Extract the (X, Y) coordinate from the center of the cell holding the provided text.  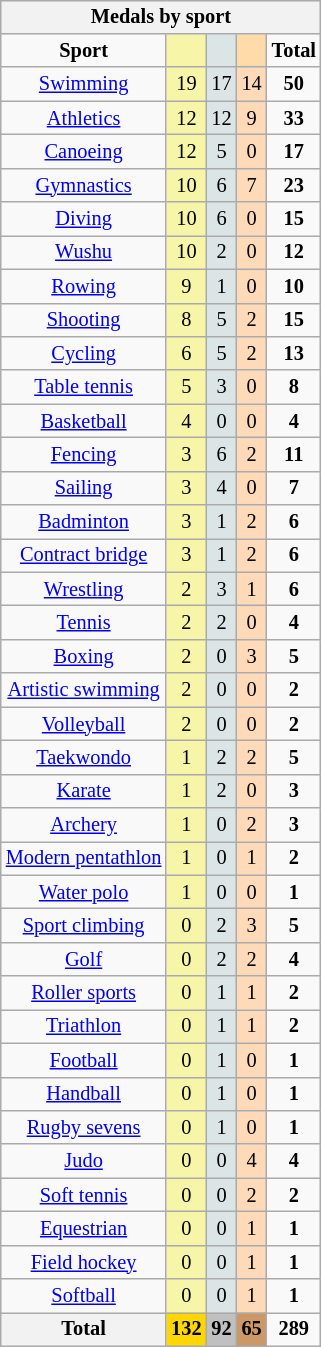
Athletics (84, 118)
14 (252, 84)
Archery (84, 825)
Rowing (84, 286)
Swimming (84, 84)
13 (294, 354)
Field hockey (84, 1262)
Golf (84, 960)
Diving (84, 219)
Boxing (84, 657)
Sport climbing (84, 926)
Triathlon (84, 1027)
33 (294, 118)
Modern pentathlon (84, 859)
132 (186, 1330)
11 (294, 455)
Karate (84, 791)
Roller sports (84, 993)
Shooting (84, 320)
Cycling (84, 354)
Water polo (84, 892)
Artistic swimming (84, 690)
Canoeing (84, 152)
19 (186, 84)
Volleyball (84, 724)
23 (294, 185)
Medals by sport (161, 17)
Taekwondo (84, 758)
Badminton (84, 522)
50 (294, 84)
Basketball (84, 421)
Sport (84, 51)
Fencing (84, 455)
Rugby sevens (84, 1128)
65 (252, 1330)
Table tennis (84, 387)
92 (222, 1330)
Wushu (84, 253)
Contract bridge (84, 556)
Judo (84, 1161)
Tennis (84, 623)
289 (294, 1330)
Wrestling (84, 589)
Handball (84, 1094)
Sailing (84, 488)
Equestrian (84, 1229)
Gymnastics (84, 185)
Football (84, 1060)
Softball (84, 1296)
Soft tennis (84, 1195)
